Provide the (x, y) coordinate of the cell's center where the given text is located.  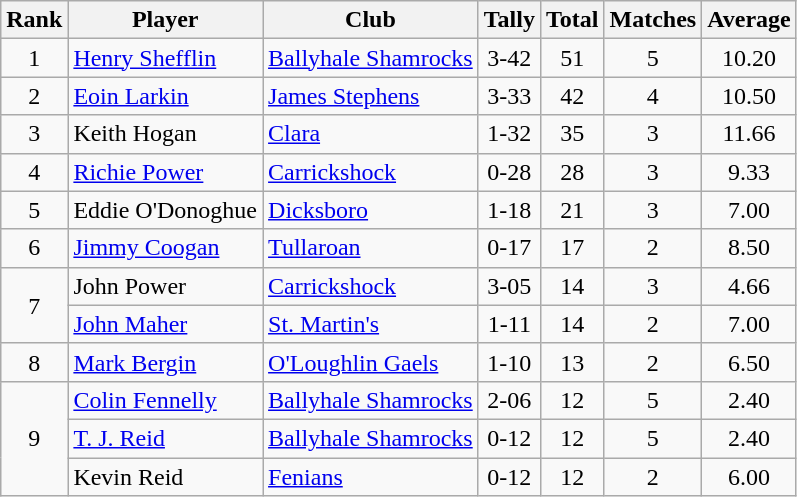
3-42 (509, 58)
Mark Bergin (166, 362)
Kevin Reid (166, 477)
2-06 (509, 400)
11.66 (750, 134)
Club (371, 20)
0-17 (509, 248)
Eddie O'Donoghue (166, 210)
21 (572, 210)
Total (572, 20)
1-10 (509, 362)
10.20 (750, 58)
Henry Shefflin (166, 58)
James Stephens (371, 96)
Jimmy Coogan (166, 248)
Keith Hogan (166, 134)
35 (572, 134)
Clara (371, 134)
10.50 (750, 96)
Matches (653, 20)
3-33 (509, 96)
17 (572, 248)
Player (166, 20)
Rank (34, 20)
1-18 (509, 210)
9 (34, 438)
0-28 (509, 172)
6 (34, 248)
8 (34, 362)
7 (34, 305)
Tally (509, 20)
6.00 (750, 477)
6.50 (750, 362)
Dicksboro (371, 210)
13 (572, 362)
42 (572, 96)
4.66 (750, 286)
28 (572, 172)
John Power (166, 286)
John Maher (166, 324)
Tullaroan (371, 248)
Colin Fennelly (166, 400)
St. Martin's (371, 324)
Fenians (371, 477)
Eoin Larkin (166, 96)
1-32 (509, 134)
51 (572, 58)
8.50 (750, 248)
Richie Power (166, 172)
3-05 (509, 286)
9.33 (750, 172)
1-11 (509, 324)
1 (34, 58)
T. J. Reid (166, 438)
O'Loughlin Gaels (371, 362)
Average (750, 20)
